For the text-containing cell, return its midpoint in [X, Y] coordinate format. 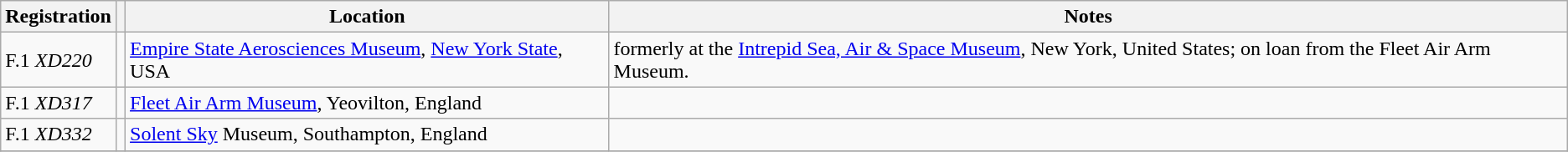
Location [368, 17]
Fleet Air Arm Museum, Yeovilton, England [368, 103]
F.1 XD332 [59, 134]
Empire State Aerosciences Museum, New York State, USA [368, 60]
Registration [59, 17]
Solent Sky Museum, Southampton, England [368, 134]
Notes [1088, 17]
F.1 XD220 [59, 60]
F.1 XD317 [59, 103]
formerly at the Intrepid Sea, Air & Space Museum, New York, United States; on loan from the Fleet Air Arm Museum. [1088, 60]
